Locate the cell with the specified text and output its (X, Y) center coordinate. 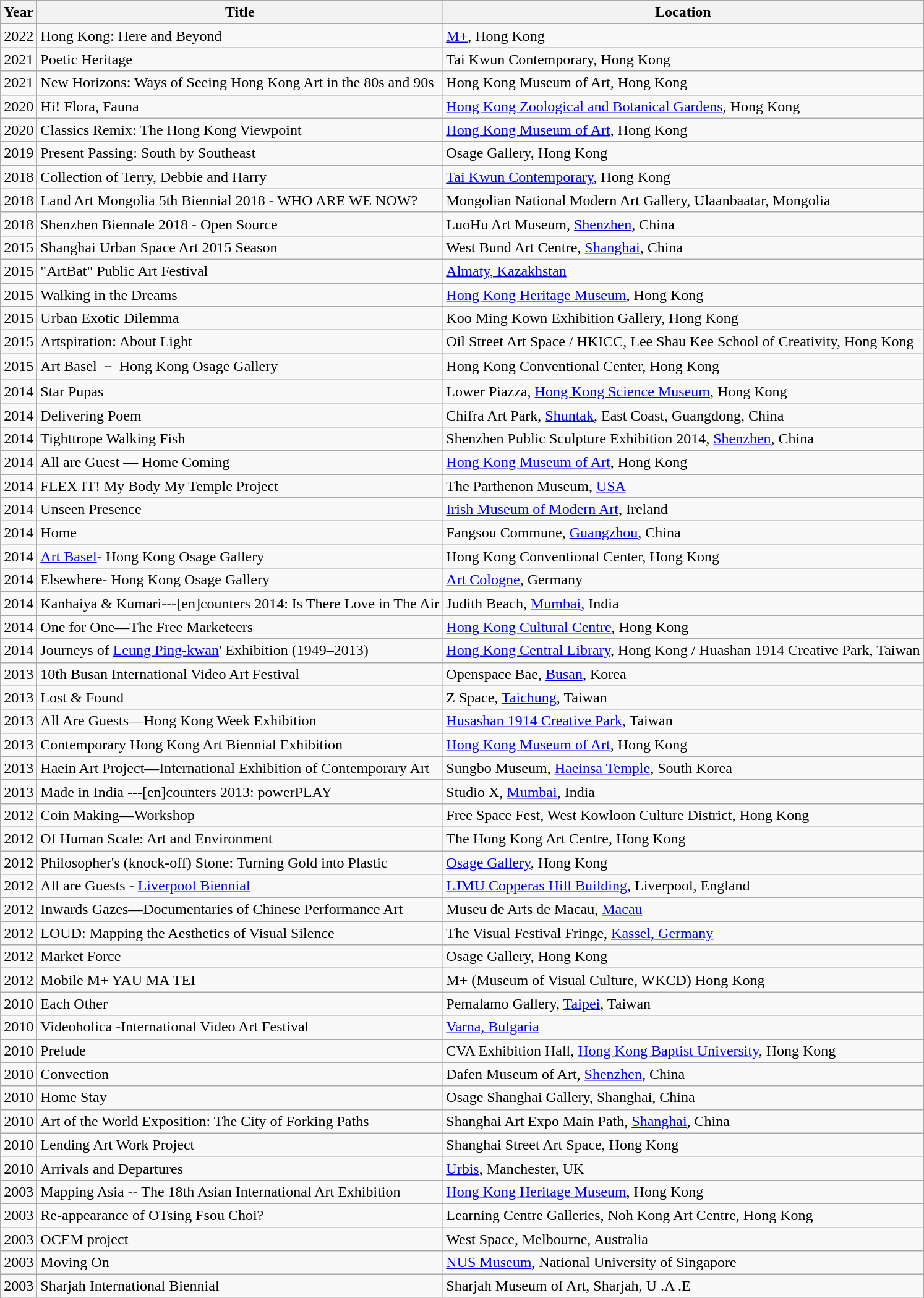
Star Pupas (240, 391)
LOUD: Mapping the Aesthetics of Visual Silence (240, 933)
Museu de Arts de Macau, Macau (683, 910)
Collection of Terry, Debbie and Harry (240, 177)
Shanghai Street Art Space, Hong Kong (683, 1145)
Shanghai Urban Space Art 2015 Season (240, 247)
Urban Exotic Dilemma (240, 318)
OCEM project (240, 1239)
Irish Museum of Modern Art, Ireland (683, 510)
2019 (19, 153)
Title (240, 12)
Lower Piazza, Hong Kong Science Museum, Hong Kong (683, 391)
Contemporary Hong Kong Art Biennial Exhibition (240, 745)
Learning Centre Galleries, Noh Kong Art Centre, Hong Kong (683, 1215)
2022 (19, 36)
Mapping Asia -- The 18th Asian International Art Exhibition (240, 1192)
Shenzhen Biennale 2018 - Open Source (240, 224)
All Are Guests—Hong Kong Week Exhibition (240, 721)
Sungbo Museum, Haeinsa Temple, South Korea (683, 768)
FLEX IT! My Body My Temple Project (240, 485)
Urbis, Manchester, UK (683, 1168)
Classics Remix: The Hong Kong Viewpoint (240, 130)
Poetic Heritage (240, 59)
Re-appearance of OTsing Fsou Choi? (240, 1215)
Hong Kong: Here and Beyond (240, 36)
Hong Kong Central Library, Hong Kong / Huashan 1914 Creative Park, Taiwan (683, 651)
Mobile M+ YAU MA TEI (240, 980)
Shanghai Art Expo Main Path, Shanghai, China (683, 1121)
Free Space Fest, West Kowloon Culture District, Hong Kong (683, 815)
Shenzhen Public Sculpture Exhibition 2014, Shenzhen, China (683, 438)
Husashan 1914 Creative Park, Taiwan (683, 721)
The Parthenon Museum, USA (683, 485)
Art Cologne, Germany (683, 580)
Philosopher's (knock-off) Stone: Turning Gold into Plastic (240, 863)
Hi! Flora, Fauna (240, 106)
Hong Kong Cultural Centre, Hong Kong (683, 627)
LuoHu Art Museum, Shenzhen, China (683, 224)
Art Basel- Hong Kong Osage Gallery (240, 557)
Lost & Found (240, 698)
Unseen Presence (240, 510)
Varna, Bulgaria (683, 1027)
Journeys of Leung Ping-kwan' Exhibition (1949–2013) (240, 651)
All are Guest — Home Coming (240, 462)
Home (240, 533)
NUS Museum, National University of Singapore (683, 1263)
Kanhaiya & Kumari---[en]counters 2014: Is There Love in The Air (240, 604)
Openspace Bae, Busan, Korea (683, 674)
Tighttrope Walking Fish (240, 438)
Year (19, 12)
Z Space, Taichung, Taiwan (683, 698)
The Visual Festival Fringe, Kassel, Germany (683, 933)
10th Busan International Video Art Festival (240, 674)
Studio X, Mumbai, India (683, 792)
Made in India ---[en]counters 2013: powerPLAY (240, 792)
Delivering Poem (240, 415)
Art of the World Exposition: The City of Forking Paths (240, 1121)
Moving On (240, 1263)
Of Human Scale: Art and Environment (240, 839)
Art Basel － Hong Kong Osage Gallery (240, 367)
Videoholica -International Video Art Festival (240, 1027)
"ArtBat" Public Art Festival (240, 271)
LJMU Copperas Hill Building, Liverpool, England (683, 886)
Elsewhere- Hong Kong Osage Gallery (240, 580)
Mongolian National Modern Art Gallery, Ulaanbaatar, Mongolia (683, 200)
One for One—The Free Marketeers (240, 627)
Haein Art Project—International Exhibition of Contemporary Art (240, 768)
Koo Ming Kown Exhibition Gallery, Hong Kong (683, 318)
Each Other (240, 1004)
Inwards Gazes—Documentaries of Chinese Performance Art (240, 910)
Almaty, Kazakhstan (683, 271)
Pemalamo Gallery, Taipei, Taiwan (683, 1004)
Prelude (240, 1051)
Home Stay (240, 1098)
CVA Exhibition Hall, Hong Kong Baptist University, Hong Kong (683, 1051)
New Horizons: Ways of Seeing Hong Kong Art in the 80s and 90s (240, 83)
Walking in the Dreams (240, 295)
West Bund Art Centre, Shanghai, China (683, 247)
Fangsou Commune, Guangzhou, China (683, 533)
Judith Beach, Mumbai, India (683, 604)
Market Force (240, 957)
Arrivals and Departures (240, 1168)
M+, Hong Kong (683, 36)
Land Art Mongolia 5th Biennial 2018 - WHO ARE WE NOW? (240, 200)
Convection (240, 1074)
Oil Street Art Space / HKICC, Lee Shau Kee School of Creativity, Hong Kong (683, 342)
Lending Art Work Project (240, 1145)
Location (683, 12)
Hong Kong Zoological and Botanical Gardens, Hong Kong (683, 106)
Osage Shanghai Gallery, Shanghai, China (683, 1098)
Dafen Museum of Art, Shenzhen, China (683, 1074)
Present Passing: South by Southeast (240, 153)
The Hong Kong Art Centre, Hong Kong (683, 839)
Chifra Art Park, Shuntak, East Coast, Guangdong, China (683, 415)
M+ (Museum of Visual Culture, WKCD) Hong Kong (683, 980)
All are Guests - Liverpool Biennial (240, 886)
Sharjah Museum of Art, Sharjah, U .A .E (683, 1286)
Sharjah International Biennial (240, 1286)
Coin Making—Workshop (240, 815)
West Space, Melbourne, Australia (683, 1239)
Artspiration: About Light (240, 342)
